Find where the given text appears and provide that cell's center as [X, Y] coordinate. 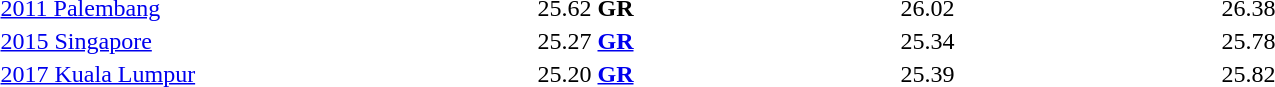
25.34 [928, 41]
25.27 GR [586, 41]
